Return the (x, y) coordinate for the center point of the cell that contains the specified text.  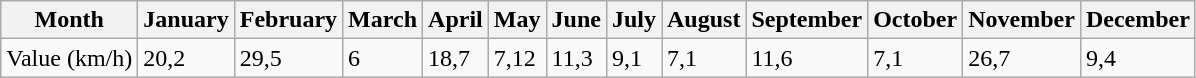
August (704, 20)
20,2 (186, 58)
April (456, 20)
June (576, 20)
Month (70, 20)
February (288, 20)
January (186, 20)
26,7 (1022, 58)
July (634, 20)
November (1022, 20)
29,5 (288, 58)
11,3 (576, 58)
9,1 (634, 58)
September (807, 20)
May (517, 20)
7,12 (517, 58)
Value (km/h) (70, 58)
9,4 (1138, 58)
6 (383, 58)
March (383, 20)
11,6 (807, 58)
December (1138, 20)
18,7 (456, 58)
October (916, 20)
